Pinpoint the cell where the given text exists, returning its [X, Y] midpoint coordinate. 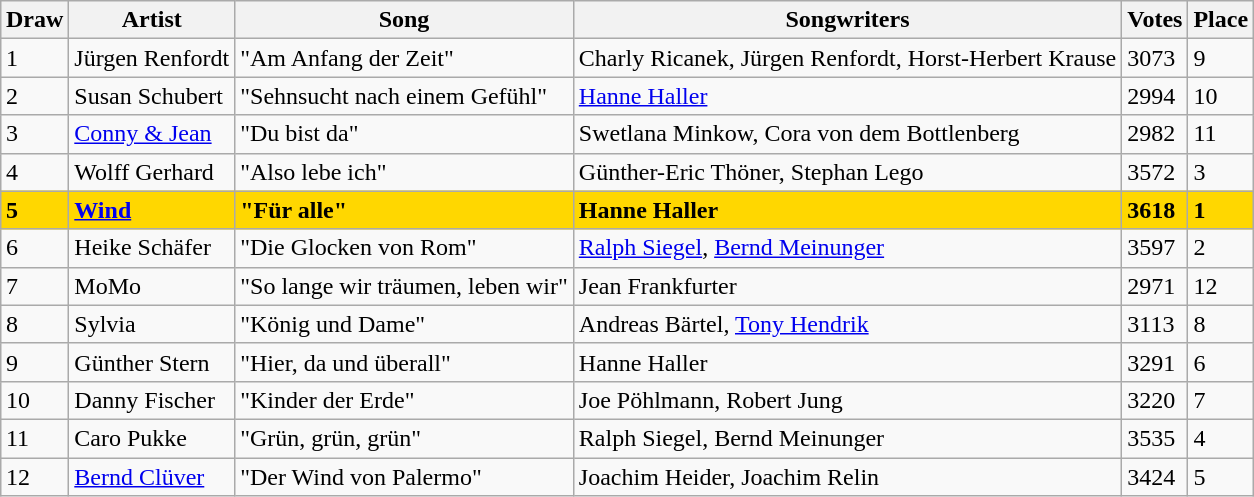
Wind [152, 210]
"Der Wind von Palermo" [404, 477]
3572 [1155, 172]
"Grün, grün, grün" [404, 438]
Place [1221, 20]
"So lange wir träumen, leben wir" [404, 286]
Jean Frankfurter [847, 286]
"Sehnsucht nach einem Gefühl" [404, 96]
"Also lebe ich" [404, 172]
"Am Anfang der Zeit" [404, 58]
Andreas Bärtel, Tony Hendrik [847, 324]
Günther Stern [152, 362]
Bernd Clüver [152, 477]
2994 [1155, 96]
Susan Schubert [152, 96]
Caro Pukke [152, 438]
MoMo [152, 286]
Song [404, 20]
Draw [34, 20]
"Für alle" [404, 210]
Joachim Heider, Joachim Relin [847, 477]
Jürgen Renfordt [152, 58]
2971 [1155, 286]
Conny & Jean [152, 134]
Charly Ricanek, Jürgen Renfordt, Horst-Herbert Krause [847, 58]
2982 [1155, 134]
Artist [152, 20]
Votes [1155, 20]
3113 [1155, 324]
Günther-Eric Thöner, Stephan Lego [847, 172]
3618 [1155, 210]
Swetlana Minkow, Cora von dem Bottlenberg [847, 134]
3220 [1155, 400]
"Kinder der Erde" [404, 400]
Sylvia [152, 324]
3597 [1155, 248]
"Die Glocken von Rom" [404, 248]
3291 [1155, 362]
"Hier, da und überall" [404, 362]
3424 [1155, 477]
Joe Pöhlmann, Robert Jung [847, 400]
3073 [1155, 58]
3535 [1155, 438]
"Du bist da" [404, 134]
Wolff Gerhard [152, 172]
"König und Dame" [404, 324]
Songwriters [847, 20]
Danny Fischer [152, 400]
Heike Schäfer [152, 248]
